Detect which cell encompasses the target text, then output its [X, Y] center coordinate. 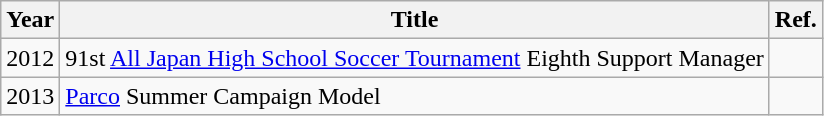
Title [415, 20]
2012 [30, 58]
Year [30, 20]
Parco Summer Campaign Model [415, 96]
91st All Japan High School Soccer Tournament Eighth Support Manager [415, 58]
Ref. [796, 20]
2013 [30, 96]
